Search for the cell housing the specified text and yield its (x, y) center coordinate. 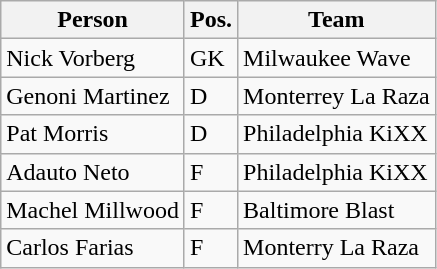
Genoni Martinez (93, 96)
Machel Millwood (93, 210)
Team (337, 20)
Pat Morris (93, 134)
Adauto Neto (93, 172)
Person (93, 20)
Monterrey La Raza (337, 96)
Nick Vorberg (93, 58)
Carlos Farias (93, 248)
Pos. (210, 20)
Milwaukee Wave (337, 58)
Baltimore Blast (337, 210)
Monterry La Raza (337, 248)
GK (210, 58)
